Capture the cell that displays the provided text and extract its [x, y] central coordinate. 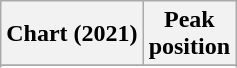
Peakposition [189, 34]
Chart (2021) [72, 34]
